Identify which cell holds the provided text, then report its [X, Y] central coordinate. 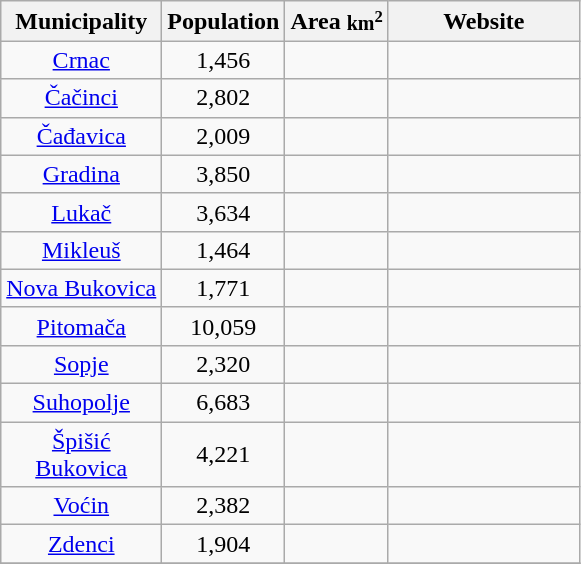
1,464 [224, 250]
Area km2 [336, 21]
Municipality [82, 21]
2,320 [224, 364]
Population [224, 21]
1,456 [224, 60]
Website [484, 21]
Gradina [82, 174]
2,009 [224, 136]
Mikleuš [82, 250]
Pitomača [82, 326]
Čađavica [82, 136]
Suhopolje [82, 403]
3,634 [224, 212]
Nova Bukovica [82, 288]
Voćin [82, 506]
10,059 [224, 326]
Čačinci [82, 98]
4,221 [224, 454]
Zdenci [82, 544]
2,802 [224, 98]
3,850 [224, 174]
6,683 [224, 403]
1,904 [224, 544]
Špišić Bukovica [82, 454]
1,771 [224, 288]
Lukač [82, 212]
2,382 [224, 506]
Sopje [82, 364]
Crnac [82, 60]
